Identify which cell holds the provided text, then report its [X, Y] central coordinate. 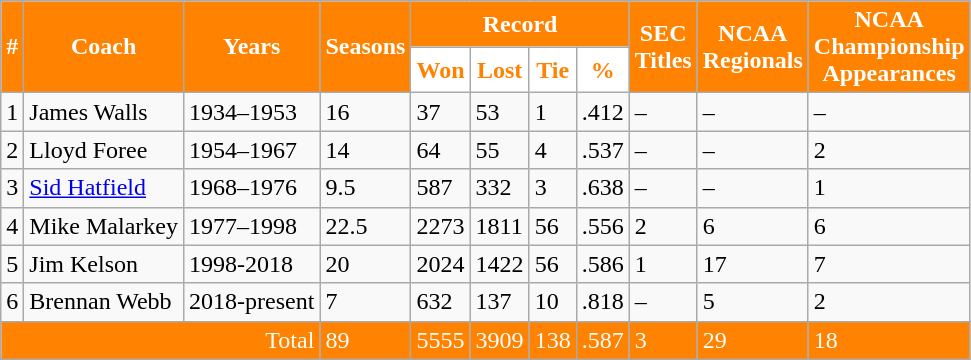
Sid Hatfield [104, 188]
17 [752, 264]
.638 [602, 188]
1954–1967 [251, 150]
1968–1976 [251, 188]
.412 [602, 112]
Coach [104, 47]
.586 [602, 264]
1811 [500, 226]
16 [366, 112]
2024 [440, 264]
64 [440, 150]
137 [500, 302]
% [602, 70]
NCAARegionals [752, 47]
Lost [500, 70]
10 [552, 302]
22.5 [366, 226]
9.5 [366, 188]
1977–1998 [251, 226]
20 [366, 264]
632 [440, 302]
Seasons [366, 47]
1998-2018 [251, 264]
5555 [440, 340]
Mike Malarkey [104, 226]
# [12, 47]
2273 [440, 226]
Tie [552, 70]
.818 [602, 302]
.537 [602, 150]
Brennan Webb [104, 302]
James Walls [104, 112]
1934–1953 [251, 112]
Total [160, 340]
138 [552, 340]
55 [500, 150]
NCAAChampionshipAppearances [889, 47]
89 [366, 340]
3909 [500, 340]
SECTitles [663, 47]
37 [440, 112]
Won [440, 70]
332 [500, 188]
1422 [500, 264]
.587 [602, 340]
14 [366, 150]
Lloyd Foree [104, 150]
2018-present [251, 302]
Jim Kelson [104, 264]
587 [440, 188]
Years [251, 47]
53 [500, 112]
Record [520, 24]
29 [752, 340]
18 [889, 340]
.556 [602, 226]
